Return [x, y] of the center of cell containing provided text 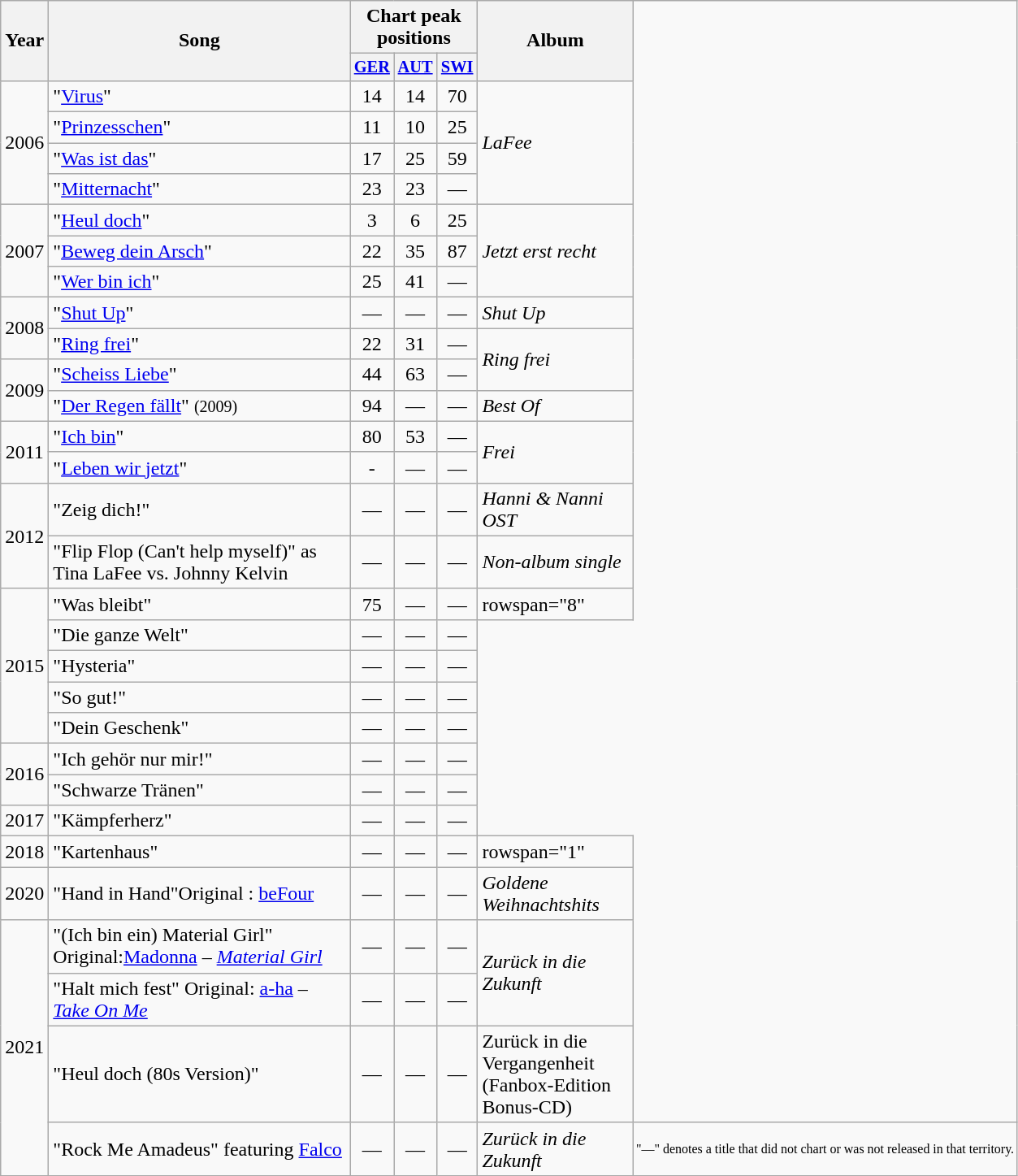
AUT [416, 67]
Shut Up [556, 313]
"Kartenhaus" [200, 852]
"Hand in Hand"Original : beFour [200, 894]
70 [457, 96]
"Rock Me Amadeus" featuring Falco [200, 1149]
2011 [24, 452]
Song [200, 41]
Ring frei [556, 359]
2017 [24, 821]
"Heul doch" [200, 220]
"Flip Flop (Can't help myself)" as Tina LaFee vs. Johnny Kelvin [200, 562]
17 [372, 158]
11 [372, 128]
2012 [24, 536]
Chart peak positions [414, 28]
Hanni & Nanni OST [556, 509]
6 [416, 220]
41 [416, 282]
80 [372, 436]
2007 [24, 251]
"Shut Up" [200, 313]
"Was ist das" [200, 158]
31 [416, 344]
"Halt mich fest" Original: a-ha – Take On Me [200, 1000]
53 [416, 436]
2015 [24, 666]
"(Ich bin ein) Material Girl" Original:Madonna – Material Girl [200, 946]
"Hysteria" [200, 666]
LaFee [556, 142]
- [372, 467]
63 [416, 375]
"Kämpferherz" [200, 821]
Jetzt erst recht [556, 251]
GER [372, 67]
"Leben wir jetzt" [200, 467]
94 [372, 406]
59 [457, 158]
Goldene Weihnachtshits [556, 894]
Best Of [556, 406]
"Die ganze Welt" [200, 635]
2006 [24, 142]
35 [416, 251]
2020 [24, 894]
2008 [24, 328]
"Prinzesschen" [200, 128]
SWI [457, 67]
"—" denotes a title that did not chart or was not released in that territory. [825, 1149]
"Virus" [200, 96]
"Ich bin" [200, 436]
"So gut!" [200, 697]
"Ich gehör nur mir!" [200, 759]
Album [556, 41]
75 [372, 604]
Non-album single [556, 562]
Year [24, 41]
"Wer bin ich" [200, 282]
2016 [24, 775]
44 [372, 375]
"Zeig dich!" [200, 509]
2021 [24, 1048]
"Scheiss Liebe" [200, 375]
"Schwarze Tränen" [200, 790]
"Dein Geschenk" [200, 728]
rowspan="8" [556, 604]
"Ring frei" [200, 344]
87 [457, 251]
3 [372, 220]
Frei [556, 452]
2009 [24, 390]
"Beweg dein Arsch" [200, 251]
Zurück in die Vergangenheit (Fanbox-Edition Bonus-CD) [556, 1074]
"Der Regen fällt" (2009) [200, 406]
"Was bleibt" [200, 604]
2018 [24, 852]
10 [416, 128]
"Mitternacht" [200, 189]
"Heul doch (80s Version)" [200, 1074]
rowspan="1" [556, 852]
